Find where the given text appears and provide that cell's center as (X, Y) coordinate. 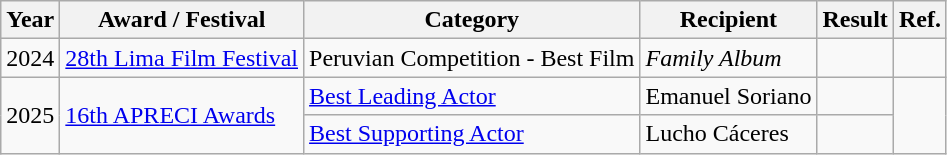
Peruvian Competition - Best Film (472, 58)
Emanuel Soriano (728, 96)
Family Album (728, 58)
2025 (30, 115)
Award / Festival (182, 20)
28th Lima Film Festival (182, 58)
16th APRECI Awards (182, 115)
2024 (30, 58)
Category (472, 20)
Recipient (728, 20)
Best Leading Actor (472, 96)
Lucho Cáceres (728, 134)
Result (855, 20)
Best Supporting Actor (472, 134)
Ref. (920, 20)
Year (30, 20)
